For the text-containing cell, return its midpoint in [x, y] coordinate format. 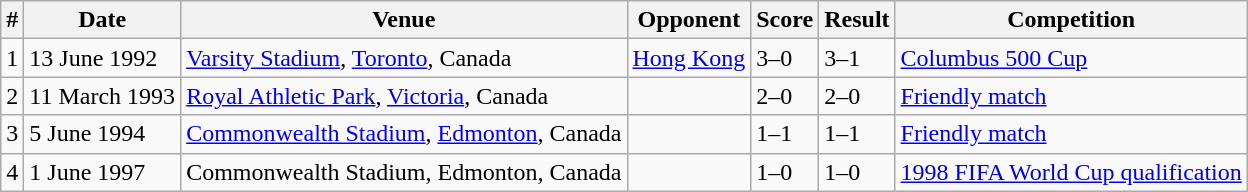
Opponent [689, 20]
13 June 1992 [102, 58]
Columbus 500 Cup [1071, 58]
1998 FIFA World Cup qualification [1071, 172]
Score [785, 20]
4 [12, 172]
Date [102, 20]
3–0 [785, 58]
5 June 1994 [102, 134]
Varsity Stadium, Toronto, Canada [404, 58]
2 [12, 96]
Result [857, 20]
# [12, 20]
Venue [404, 20]
1 [12, 58]
Competition [1071, 20]
Royal Athletic Park, Victoria, Canada [404, 96]
3 [12, 134]
11 March 1993 [102, 96]
3–1 [857, 58]
1 June 1997 [102, 172]
Hong Kong [689, 58]
